Determine the [x, y] coordinate at the center of the cell enclosing the given text.  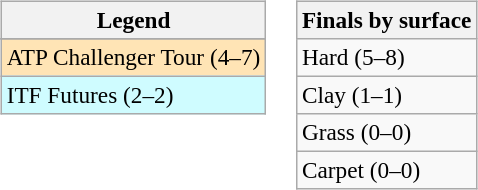
Legend [133, 20]
Hard (5–8) [387, 57]
Finals by surface [387, 20]
ITF Futures (2–2) [133, 95]
Grass (0–0) [387, 133]
ATP Challenger Tour (4–7) [133, 57]
Clay (1–1) [387, 95]
Carpet (0–0) [387, 171]
